Detect which cell encompasses the target text, then output its (x, y) center coordinate. 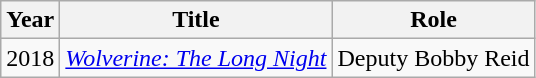
Wolverine: The Long Night (196, 58)
Role (434, 20)
Deputy Bobby Reid (434, 58)
Title (196, 20)
2018 (30, 58)
Year (30, 20)
